Output the (x, y) coordinate of the center of the cell containing the given text.  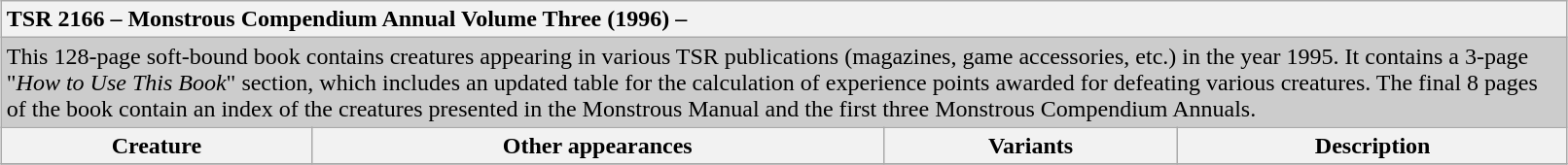
Creature (156, 146)
Description (1372, 146)
Variants (1031, 146)
Other appearances (597, 146)
TSR 2166 – Monstrous Compendium Annual Volume Three (1996) – (784, 19)
